Scan for the cell matching the given text and deliver its (X, Y) coordinate at center. 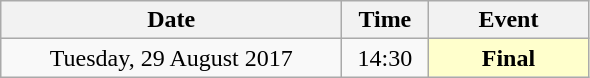
Date (172, 20)
Tuesday, 29 August 2017 (172, 58)
14:30 (385, 58)
Time (385, 20)
Event (508, 20)
Final (508, 58)
